Return [X, Y] of the center of cell containing provided text 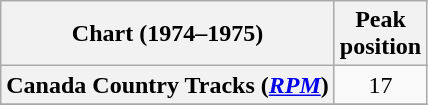
Canada Country Tracks (RPM) [168, 85]
Peakposition [380, 34]
17 [380, 85]
Chart (1974–1975) [168, 34]
